Determine the (x, y) coordinate at the center of the cell enclosing the given text.  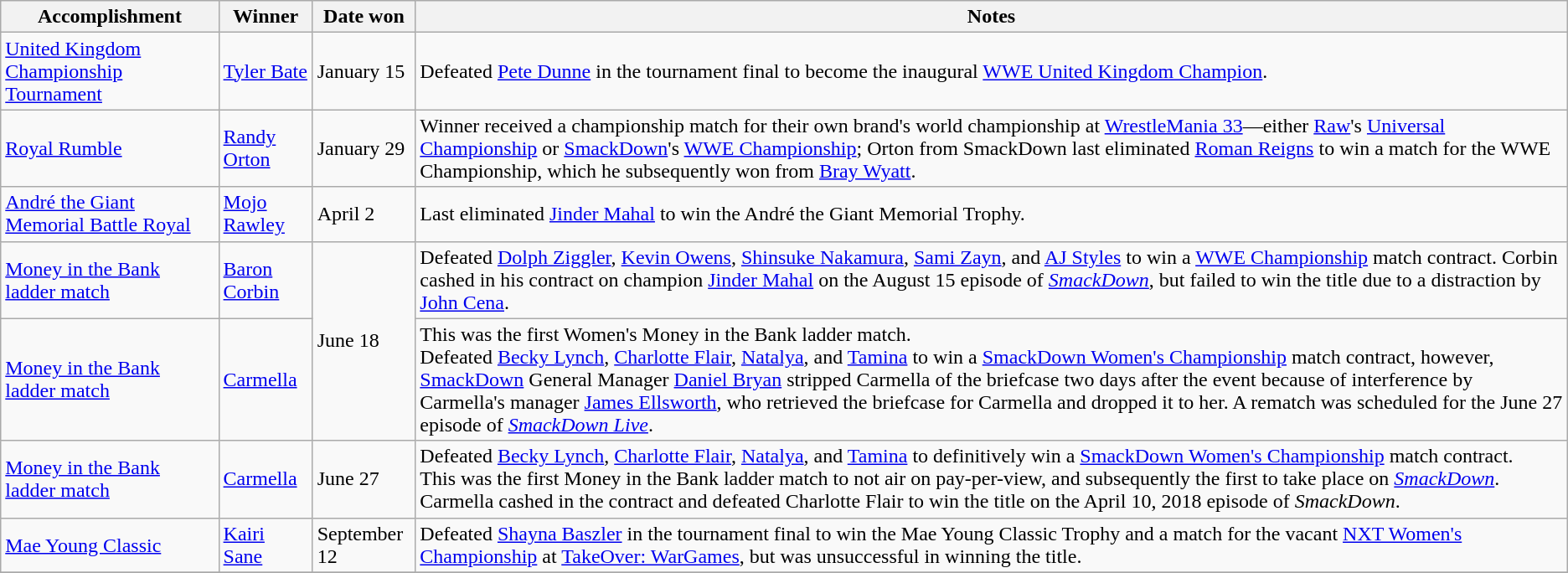
Date won (364, 17)
Last eliminated Jinder Mahal to win the André the Giant Memorial Trophy. (992, 214)
Mojo Rawley (266, 214)
Mae Young Classic (110, 545)
Notes (992, 17)
Accomplishment (110, 17)
United Kingdom Championship Tournament (110, 71)
Defeated Pete Dunne in the tournament final to become the inaugural WWE United Kingdom Champion. (992, 71)
January 15 (364, 71)
Baron Corbin (266, 280)
June 27 (364, 479)
September 12 (364, 545)
April 2 (364, 214)
June 18 (364, 341)
January 29 (364, 148)
Winner (266, 17)
André the Giant Memorial Battle Royal (110, 214)
Royal Rumble (110, 148)
Randy Orton (266, 148)
Kairi Sane (266, 545)
Tyler Bate (266, 71)
